Extract the [x, y] coordinate from the center of the cell holding the provided text.  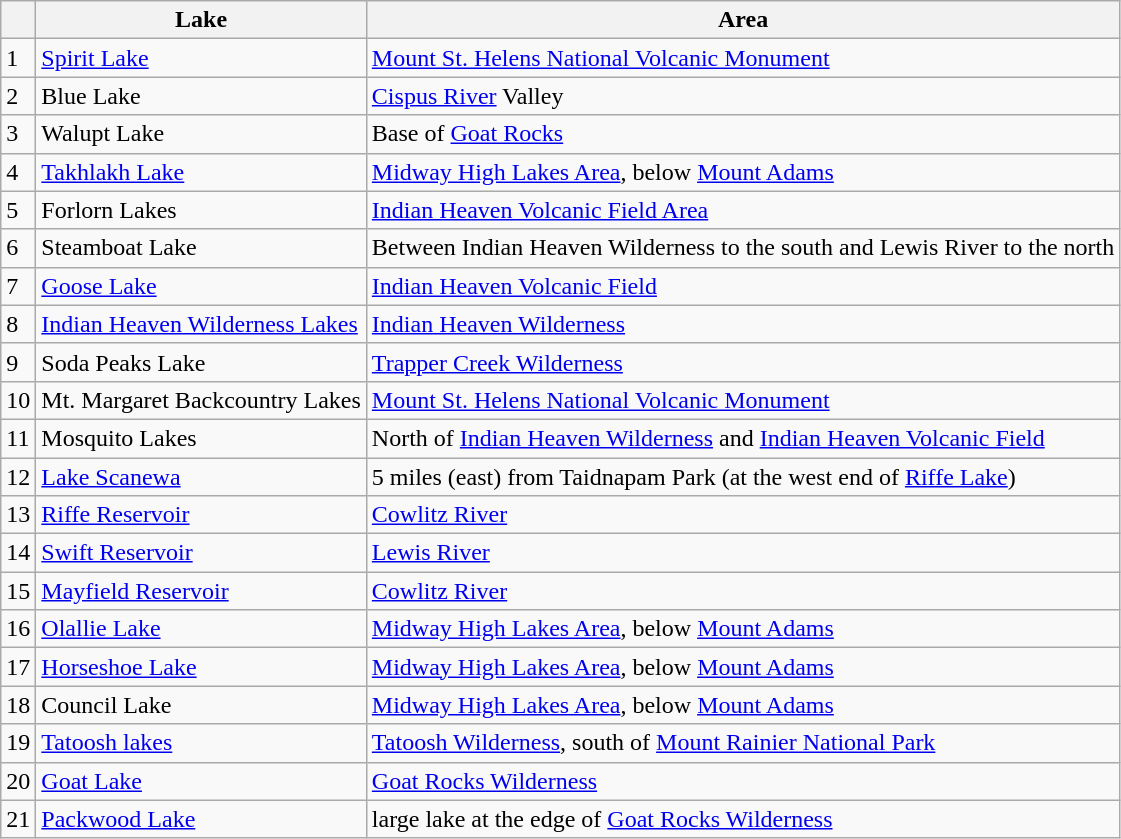
11 [18, 438]
20 [18, 781]
Takhlakh Lake [202, 172]
Indian Heaven Volcanic Field [742, 286]
7 [18, 286]
5 miles (east) from Taidnapam Park (at the west end of Riffe Lake) [742, 477]
Blue Lake [202, 96]
Mayfield Reservoir [202, 591]
8 [18, 324]
Goose Lake [202, 286]
17 [18, 667]
4 [18, 172]
Tatoosh lakes [202, 743]
Indian Heaven Volcanic Field Area [742, 210]
Spirit Lake [202, 58]
2 [18, 96]
Walupt Lake [202, 134]
10 [18, 400]
13 [18, 515]
Council Lake [202, 705]
3 [18, 134]
Tatoosh Wilderness, south of Mount Rainier National Park [742, 743]
Swift Reservoir [202, 553]
Mosquito Lakes [202, 438]
Steamboat Lake [202, 248]
Lake Scanewa [202, 477]
Olallie Lake [202, 629]
Area [742, 20]
Forlorn Lakes [202, 210]
5 [18, 210]
15 [18, 591]
1 [18, 58]
Goat Rocks Wilderness [742, 781]
6 [18, 248]
Goat Lake [202, 781]
Cispus River Valley [742, 96]
North of Indian Heaven Wilderness and Indian Heaven Volcanic Field [742, 438]
Indian Heaven Wilderness Lakes [202, 324]
Soda Peaks Lake [202, 362]
Horseshoe Lake [202, 667]
18 [18, 705]
12 [18, 477]
9 [18, 362]
Packwood Lake [202, 819]
16 [18, 629]
Trapper Creek Wilderness [742, 362]
large lake at the edge of Goat Rocks Wilderness [742, 819]
Indian Heaven Wilderness [742, 324]
Lake [202, 20]
Mt. Margaret Backcountry Lakes [202, 400]
19 [18, 743]
Lewis River [742, 553]
14 [18, 553]
Between Indian Heaven Wilderness to the south and Lewis River to the north [742, 248]
Base of Goat Rocks [742, 134]
Riffe Reservoir [202, 515]
21 [18, 819]
